Scan for the cell matching the given text and deliver its [x, y] coordinate at center. 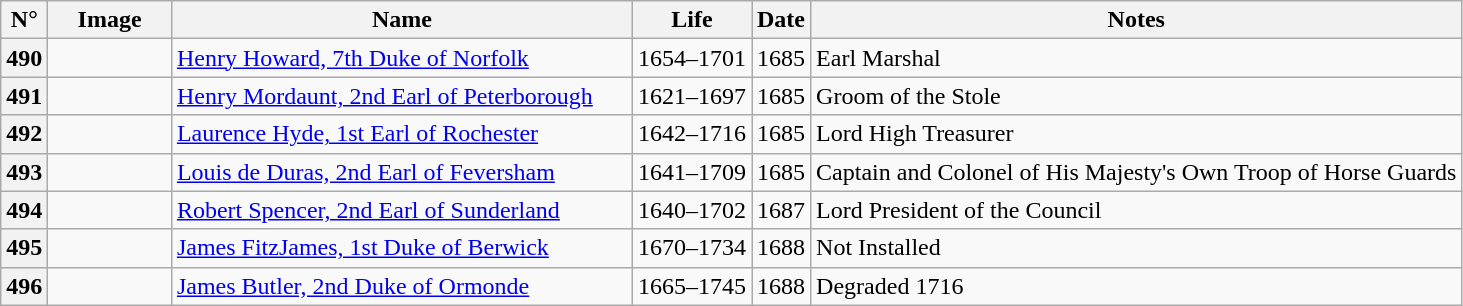
James FitzJames, 1st Duke of Berwick [402, 248]
1665–1745 [692, 286]
490 [24, 58]
1654–1701 [692, 58]
Captain and Colonel of His Majesty's Own Troop of Horse Guards [1136, 172]
Earl Marshal [1136, 58]
Date [782, 20]
Name [402, 20]
Not Installed [1136, 248]
Life [692, 20]
Louis de Duras, 2nd Earl of Feversham [402, 172]
1640–1702 [692, 210]
Notes [1136, 20]
Image [110, 20]
494 [24, 210]
Lord High Treasurer [1136, 134]
496 [24, 286]
493 [24, 172]
1641–1709 [692, 172]
1642–1716 [692, 134]
Degraded 1716 [1136, 286]
1670–1734 [692, 248]
N° [24, 20]
495 [24, 248]
1621–1697 [692, 96]
1687 [782, 210]
Henry Mordaunt, 2nd Earl of Peterborough [402, 96]
491 [24, 96]
James Butler, 2nd Duke of Ormonde [402, 286]
Lord President of the Council [1136, 210]
Laurence Hyde, 1st Earl of Rochester [402, 134]
Groom of the Stole [1136, 96]
Robert Spencer, 2nd Earl of Sunderland [402, 210]
Henry Howard, 7th Duke of Norfolk [402, 58]
492 [24, 134]
